Find where the given text appears and provide that cell's center as (X, Y) coordinate. 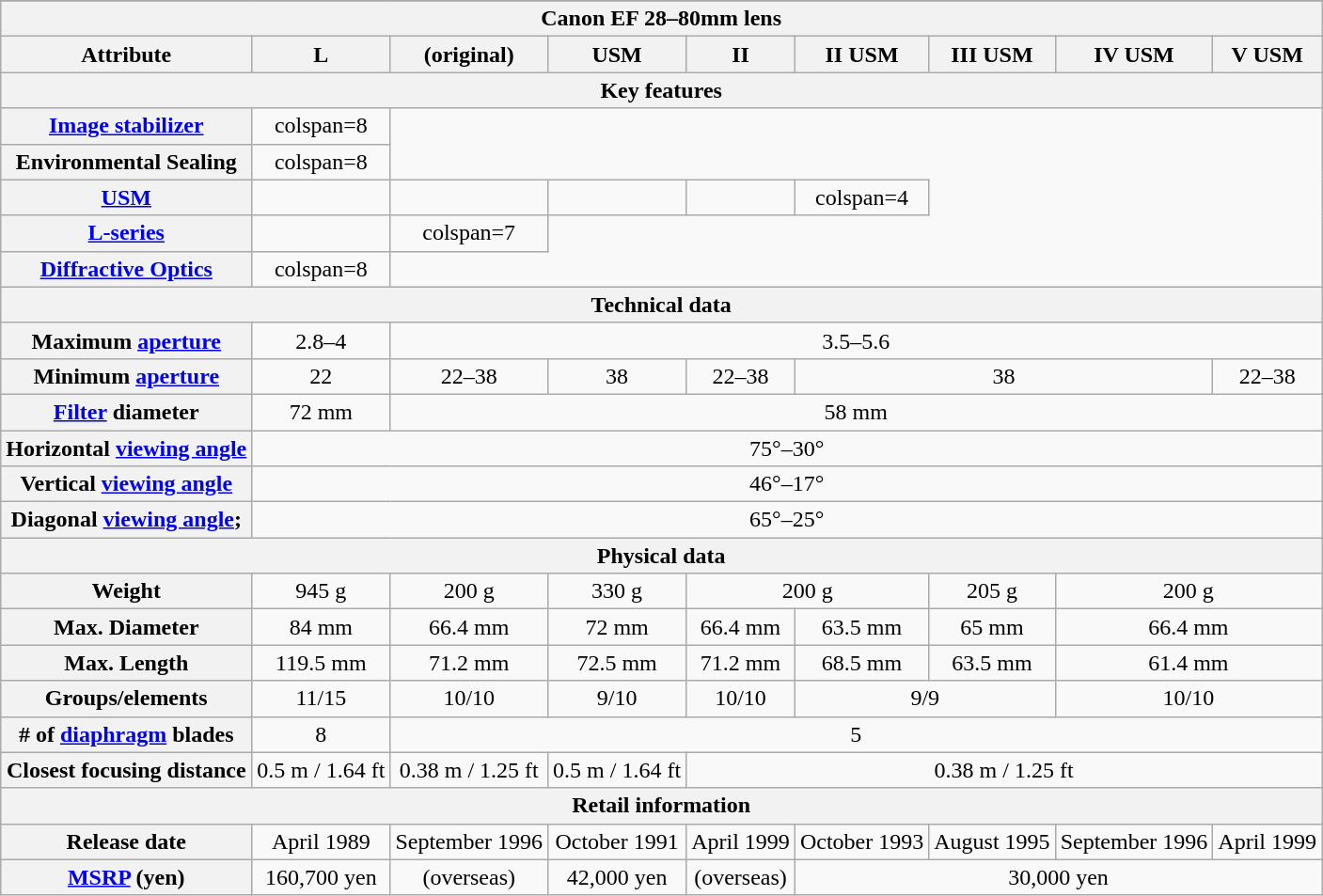
Weight (126, 591)
III USM (992, 55)
Max. Length (126, 663)
# of diaphragm blades (126, 734)
Diagonal viewing angle; (126, 520)
46°–17° (787, 484)
Physical data (662, 556)
October 1991 (617, 841)
August 1995 (992, 841)
205 g (992, 591)
II (741, 55)
colspan=4 (861, 197)
MSRP (yen) (126, 877)
II USM (861, 55)
72.5 mm (617, 663)
68.5 mm (861, 663)
Environmental Sealing (126, 162)
2.8–4 (322, 340)
October 1993 (861, 841)
9/9 (925, 699)
160,700 yen (322, 877)
Horizontal viewing angle (126, 448)
Minimum aperture (126, 376)
945 g (322, 591)
Filter diameter (126, 412)
330 g (617, 591)
L-series (126, 233)
V USM (1268, 55)
Release date (126, 841)
Vertical viewing angle (126, 484)
84 mm (322, 627)
65 mm (992, 627)
42,000 yen (617, 877)
Retail information (662, 806)
5 (856, 734)
9/10 (617, 699)
Maximum aperture (126, 340)
58 mm (856, 412)
Diffractive Optics (126, 269)
8 (322, 734)
Image stabilizer (126, 126)
Attribute (126, 55)
Groups/elements (126, 699)
30,000 yen (1058, 877)
22 (322, 376)
April 1989 (322, 841)
(original) (469, 55)
Max. Diameter (126, 627)
Key features (662, 90)
Canon EF 28–80mm lens (662, 19)
colspan=7 (469, 233)
65°–25° (787, 520)
3.5–5.6 (856, 340)
119.5 mm (322, 663)
L (322, 55)
Closest focusing distance (126, 770)
11/15 (322, 699)
IV USM (1134, 55)
75°–30° (787, 448)
61.4 mm (1189, 663)
Technical data (662, 305)
